From the cell containing the given text, extract its center point as (x, y) coordinate. 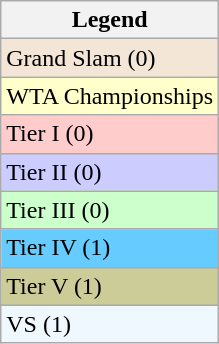
Tier V (1) (110, 286)
Tier IV (1) (110, 248)
VS (1) (110, 324)
WTA Championships (110, 96)
Legend (110, 20)
Tier III (0) (110, 210)
Tier II (0) (110, 172)
Tier I (0) (110, 134)
Grand Slam (0) (110, 58)
